Return [X, Y] of the center of cell containing provided text 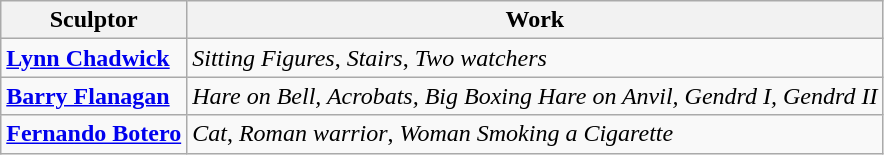
Work [535, 20]
Lynn Chadwick [94, 58]
Sculptor [94, 20]
Hare on Bell, Acrobats, Big Boxing Hare on Anvil, Gendrd I, Gendrd II [535, 96]
Barry Flanagan [94, 96]
Sitting Figures, Stairs, Two watchers [535, 58]
Cat, Roman warrior, Woman Smoking a Cigarette [535, 134]
Fernando Botero [94, 134]
